Determine the (x, y) coordinate at the center of the cell enclosing the given text.  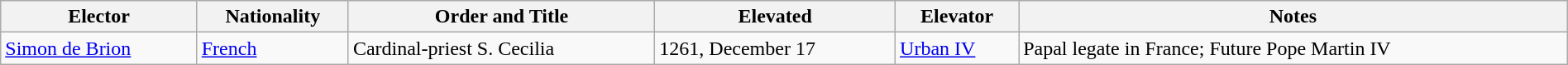
Order and Title (501, 17)
Nationality (273, 17)
Elevator (958, 17)
French (273, 48)
Cardinal-priest S. Cecilia (501, 48)
Elector (99, 17)
Papal legate in France; Future Pope Martin IV (1293, 48)
Simon de Brion (99, 48)
1261, December 17 (776, 48)
Notes (1293, 17)
Urban IV (958, 48)
Elevated (776, 17)
